Capture the cell that displays the provided text and extract its [x, y] central coordinate. 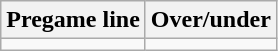
Pregame line [74, 20]
Over/under [210, 20]
